Scan for the cell matching the given text and deliver its [X, Y] coordinate at center. 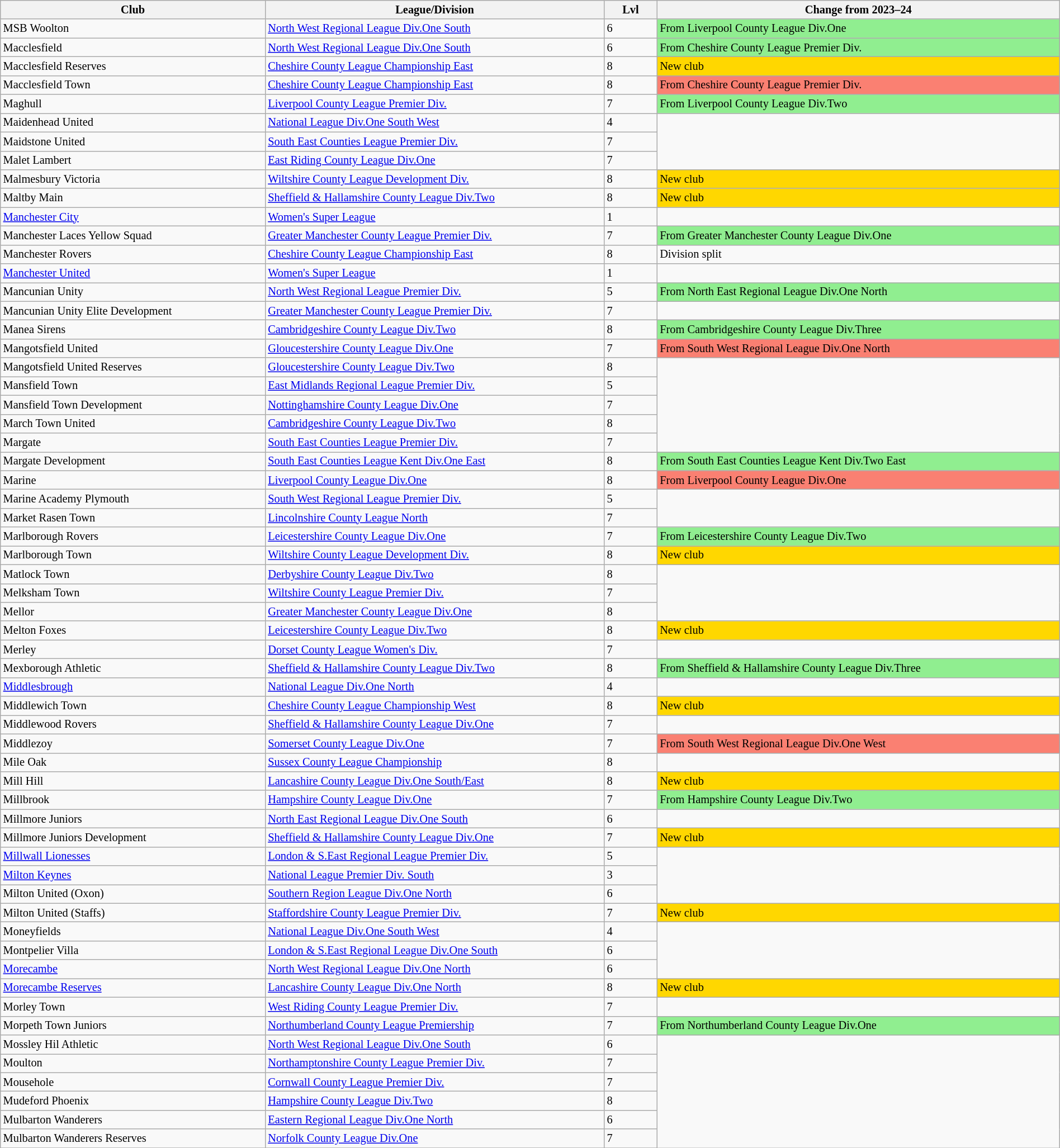
Middlewich Town [133, 706]
From Northumberland County League Div.One [858, 1026]
Norfolk County League Div.One [434, 1138]
Mancunian Unity [133, 292]
Morpeth Town Juniors [133, 1026]
Manchester City [133, 217]
From South East Counties League Kent Div.Two East [858, 461]
London & S.East Regional League Div.One South [434, 950]
Millbrook [133, 800]
From North East Regional League Div.One North [858, 292]
Mangotsfield United Reserves [133, 367]
Milton United (Oxon) [133, 894]
MSB Woolton [133, 29]
Malmesbury Victoria [133, 179]
Hampshire County League Div.One [434, 800]
Montpelier Villa [133, 950]
Club [133, 10]
Middlezoy [133, 743]
Mansfield Town Development [133, 405]
Northamptonshire County League Premier Div. [434, 1063]
Moneyfields [133, 932]
Matlock Town [133, 574]
Market Rasen Town [133, 518]
Derbyshire County League Div.Two [434, 574]
Mangotsfield United [133, 348]
Margate [133, 442]
From Liverpool County League Div.Two [858, 104]
Leicestershire County League Div.One [434, 537]
Lvl [631, 10]
Cheshire County League Championship West [434, 706]
League/Division [434, 10]
Mossley Hil Athletic [133, 1044]
Malet Lambert [133, 160]
Millmore Juniors Development [133, 837]
Lincolnshire County League North [434, 518]
Marine Academy Plymouth [133, 499]
Middlesbrough [133, 687]
Hampshire County League Div.Two [434, 1100]
March Town United [133, 424]
Northumberland County League Premiership [434, 1026]
Dorset County League Women's Div. [434, 649]
Liverpool County League Div.One [434, 480]
Leicestershire County League Div.Two [434, 630]
Milton United (Staffs) [133, 913]
Maghull [133, 104]
Sussex County League Championship [434, 762]
Macclesfield [133, 48]
Middlewood Rovers [133, 724]
Mansfield Town [133, 386]
From Hampshire County League Div.Two [858, 800]
Marine [133, 480]
Liverpool County League Premier Div. [434, 104]
Mellor [133, 611]
Mile Oak [133, 762]
London & S.East Regional League Premier Div. [434, 856]
Macclesfield Town [133, 85]
Gloucestershire County League Div.One [434, 348]
Manchester Rovers [133, 254]
Millwall Lionesses [133, 856]
From Sheffield & Hallamshire County League Div.Three [858, 668]
Macclesfield Reserves [133, 66]
Maidstone United [133, 141]
Manea Sirens [133, 329]
North West Regional League Div.One North [434, 969]
3 [631, 875]
Maltby Main [133, 198]
From Greater Manchester County League Div.One [858, 235]
From Leicestershire County League Div.Two [858, 537]
Lancashire County League Div.One North [434, 988]
Morecambe Reserves [133, 988]
Cornwall County League Premier Div. [434, 1082]
Millmore Juniors [133, 819]
Manchester United [133, 273]
Eastern Regional League Div.One North [434, 1119]
National League Premier Div. South [434, 875]
From South West Regional League Div.One North [858, 348]
Merley [133, 649]
Lancashire County League Div.One South/East [434, 781]
Greater Manchester County League Div.One [434, 611]
Melton Foxes [133, 630]
Wiltshire County League Premier Div. [434, 593]
Marlborough Town [133, 555]
Mulbarton Wanderers Reserves [133, 1138]
Mulbarton Wanderers [133, 1119]
Staffordshire County League Premier Div. [434, 913]
North East Regional League Div.One South [434, 819]
From South West Regional League Div.One West [858, 743]
National League Div.One North [434, 687]
Maidenhead United [133, 122]
North West Regional League Premier Div. [434, 292]
Change from 2023–24 [858, 10]
Marlborough Rovers [133, 537]
Morley Town [133, 1007]
Mancunian Unity Elite Development [133, 311]
Margate Development [133, 461]
Mudeford Phoenix [133, 1100]
Nottinghamshire County League Div.One [434, 405]
South West Regional League Premier Div. [434, 499]
West Riding County League Premier Div. [434, 1007]
East Midlands Regional League Premier Div. [434, 386]
Manchester Laces Yellow Squad [133, 235]
Milton Keynes [133, 875]
Division split [858, 254]
Moulton [133, 1063]
Morecambe [133, 969]
South East Counties League Kent Div.One East [434, 461]
Somerset County League Div.One [434, 743]
Mousehole [133, 1082]
Melksham Town [133, 593]
From Cambridgeshire County League Div.Three [858, 329]
Gloucestershire County League Div.Two [434, 367]
Mill Hill [133, 781]
Mexborough Athletic [133, 668]
Southern Region League Div.One North [434, 894]
East Riding County League Div.One [434, 160]
